Locate the cell with the specified text and output its [X, Y] center coordinate. 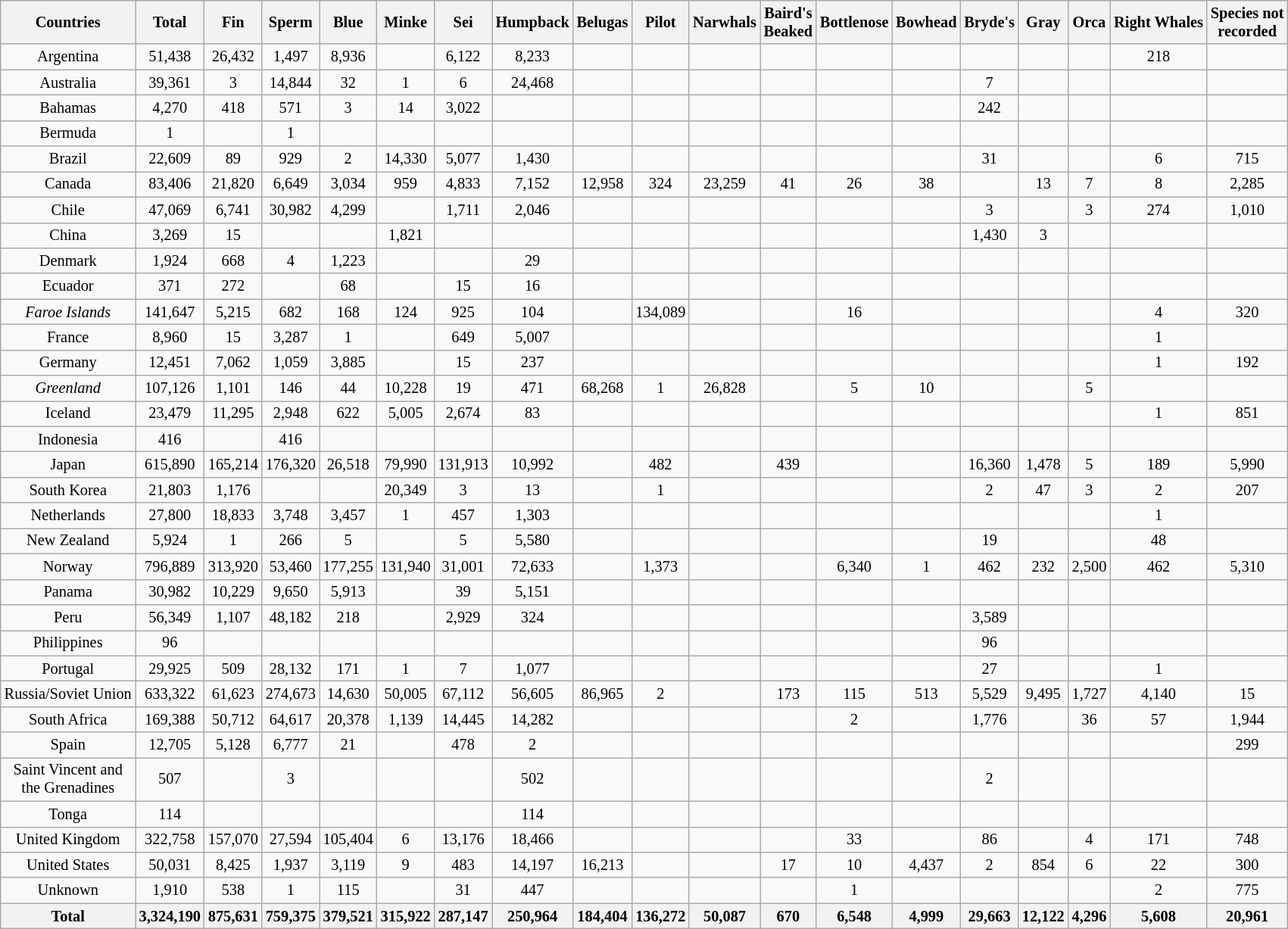
67,112 [463, 694]
1,944 [1248, 719]
232 [1043, 566]
959 [406, 184]
Saint Vincent andthe Grenadines [68, 779]
266 [291, 541]
929 [291, 159]
27 [989, 669]
48 [1159, 541]
12,451 [170, 363]
5,005 [406, 413]
12,958 [603, 184]
44 [348, 388]
242 [989, 108]
3,119 [348, 865]
184,404 [603, 916]
1,010 [1248, 210]
4,833 [463, 184]
104 [533, 312]
14 [406, 108]
168 [348, 312]
447 [533, 890]
61,623 [233, 694]
86 [989, 840]
Baird'sBeaked [788, 22]
Tonga [68, 814]
471 [533, 388]
6,340 [854, 566]
68 [348, 286]
457 [463, 516]
29 [533, 260]
775 [1248, 890]
Russia/Soviet Union [68, 694]
313,920 [233, 566]
192 [1248, 363]
478 [463, 745]
Pilot [660, 22]
165,214 [233, 464]
21 [348, 745]
4,437 [926, 865]
13,176 [463, 840]
South Africa [68, 719]
50,087 [724, 916]
1,821 [406, 235]
89 [233, 159]
3,269 [170, 235]
177,255 [348, 566]
Japan [68, 464]
1,910 [170, 890]
Norway [68, 566]
27,800 [170, 516]
6,122 [463, 57]
2,500 [1090, 566]
3,457 [348, 516]
6,548 [854, 916]
173 [788, 694]
322,758 [170, 840]
875,631 [233, 916]
4,299 [348, 210]
11,295 [233, 413]
51,438 [170, 57]
14,844 [291, 83]
1,373 [660, 566]
3,589 [989, 617]
16,213 [603, 865]
507 [170, 779]
Indonesia [68, 439]
14,330 [406, 159]
4,270 [170, 108]
39 [463, 592]
France [68, 337]
169,388 [170, 719]
1,497 [291, 57]
Ecuador [68, 286]
2,948 [291, 413]
Bottlenose [854, 22]
68,268 [603, 388]
83 [533, 413]
17 [788, 865]
107,126 [170, 388]
Faroe Islands [68, 312]
8 [1159, 184]
Spain [68, 745]
36 [1090, 719]
20,349 [406, 490]
86,965 [603, 694]
274 [1159, 210]
23,479 [170, 413]
5,215 [233, 312]
1,077 [533, 669]
50,031 [170, 865]
509 [233, 669]
Philippines [68, 643]
53,460 [291, 566]
18,466 [533, 840]
26,432 [233, 57]
10,229 [233, 592]
Humpback [533, 22]
274,673 [291, 694]
47,069 [170, 210]
131,913 [463, 464]
5,128 [233, 745]
New Zealand [68, 541]
9 [406, 865]
6,777 [291, 745]
47 [1043, 490]
1,303 [533, 516]
22,609 [170, 159]
272 [233, 286]
668 [233, 260]
Fin [233, 22]
6,649 [291, 184]
418 [233, 108]
3,287 [291, 337]
83,406 [170, 184]
Gray [1043, 22]
Germany [68, 363]
189 [1159, 464]
14,445 [463, 719]
China [68, 235]
Netherlands [68, 516]
3,034 [348, 184]
26,828 [724, 388]
48,182 [291, 617]
538 [233, 890]
27,594 [291, 840]
21,820 [233, 184]
41 [788, 184]
29,663 [989, 916]
1,478 [1043, 464]
2,674 [463, 413]
7,062 [233, 363]
12,705 [170, 745]
854 [1043, 865]
8,233 [533, 57]
439 [788, 464]
759,375 [291, 916]
United Kingdom [68, 840]
18,833 [233, 516]
571 [291, 108]
502 [533, 779]
1,711 [463, 210]
4,296 [1090, 916]
20,378 [348, 719]
28,132 [291, 669]
Belugas [603, 22]
176,320 [291, 464]
14,197 [533, 865]
16,360 [989, 464]
4,999 [926, 916]
5,310 [1248, 566]
925 [463, 312]
10,228 [406, 388]
8,425 [233, 865]
9,650 [291, 592]
Bahamas [68, 108]
136,272 [660, 916]
649 [463, 337]
Species notrecorded [1248, 22]
72,633 [533, 566]
1,107 [233, 617]
237 [533, 363]
79,990 [406, 464]
9,495 [1043, 694]
Chile [68, 210]
633,322 [170, 694]
Bryde's [989, 22]
10,992 [533, 464]
Sperm [291, 22]
482 [660, 464]
2,046 [533, 210]
1,059 [291, 363]
622 [348, 413]
250,964 [533, 916]
Brazil [68, 159]
12,122 [1043, 916]
315,922 [406, 916]
5,924 [170, 541]
124 [406, 312]
5,529 [989, 694]
50,712 [233, 719]
20,961 [1248, 916]
7,152 [533, 184]
134,089 [660, 312]
Orca [1090, 22]
5,580 [533, 541]
5,007 [533, 337]
38 [926, 184]
5,990 [1248, 464]
5,077 [463, 159]
Argentina [68, 57]
Unknown [68, 890]
23,259 [724, 184]
64,617 [291, 719]
Iceland [68, 413]
131,940 [406, 566]
371 [170, 286]
157,070 [233, 840]
Narwhals [724, 22]
5,151 [533, 592]
1,937 [291, 865]
4,140 [1159, 694]
483 [463, 865]
Panama [68, 592]
379,521 [348, 916]
715 [1248, 159]
33 [854, 840]
320 [1248, 312]
21,803 [170, 490]
3,324,190 [170, 916]
14,630 [348, 694]
Sei [463, 22]
1,776 [989, 719]
Denmark [68, 260]
2,285 [1248, 184]
Canada [68, 184]
3,885 [348, 363]
56,605 [533, 694]
26,518 [348, 464]
57 [1159, 719]
Minke [406, 22]
207 [1248, 490]
513 [926, 694]
1,139 [406, 719]
682 [291, 312]
615,890 [170, 464]
Countries [68, 22]
14,282 [533, 719]
2,929 [463, 617]
3,748 [291, 516]
146 [291, 388]
22 [1159, 865]
3,022 [463, 108]
851 [1248, 413]
670 [788, 916]
Bermuda [68, 133]
Peru [68, 617]
56,349 [170, 617]
105,404 [348, 840]
39,361 [170, 83]
1,176 [233, 490]
Right Whales [1159, 22]
287,147 [463, 916]
5,913 [348, 592]
31,001 [463, 566]
1,727 [1090, 694]
50,005 [406, 694]
South Korea [68, 490]
32 [348, 83]
300 [1248, 865]
748 [1248, 840]
1,223 [348, 260]
1,924 [170, 260]
Bowhead [926, 22]
Australia [68, 83]
29,925 [170, 669]
5,608 [1159, 916]
24,468 [533, 83]
Portugal [68, 669]
299 [1248, 745]
26 [854, 184]
Blue [348, 22]
6,741 [233, 210]
141,647 [170, 312]
United States [68, 865]
8,936 [348, 57]
Greenland [68, 388]
8,960 [170, 337]
1,101 [233, 388]
796,889 [170, 566]
